Search for the cell housing the specified text and yield its [x, y] center coordinate. 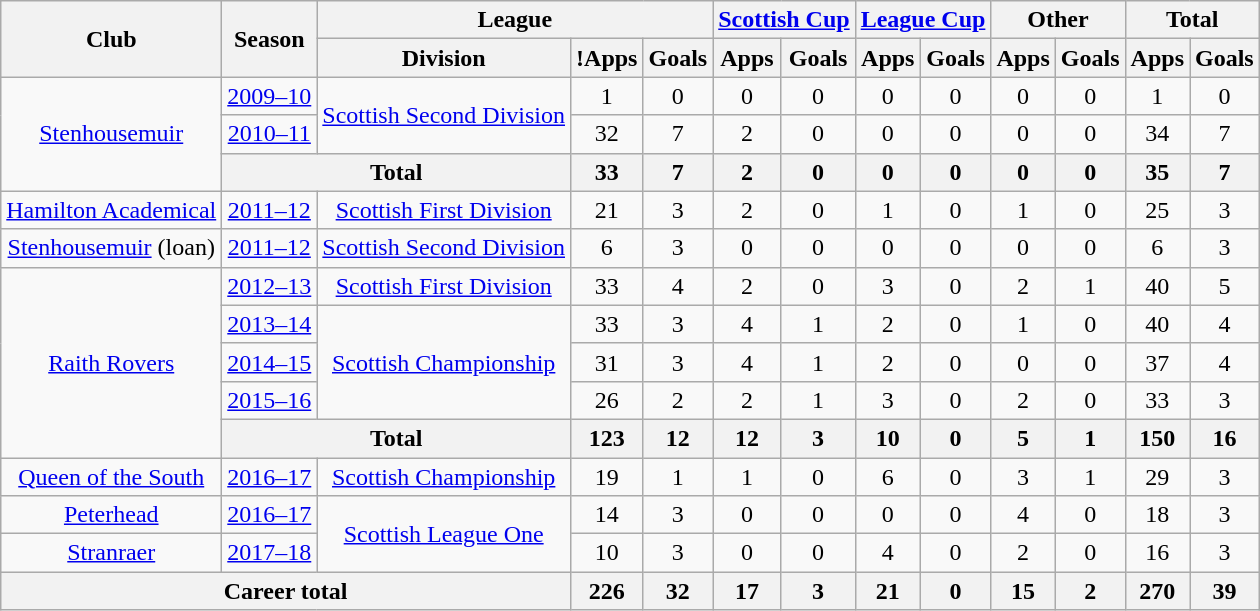
League Cup [923, 20]
Other [1058, 20]
270 [1157, 591]
Peterhead [112, 515]
Queen of the South [112, 477]
Division [444, 58]
14 [607, 515]
18 [1157, 515]
2010–11 [270, 134]
Scottish League One [444, 534]
31 [607, 362]
Stenhousemuir [112, 134]
150 [1157, 438]
Raith Rovers [112, 362]
Career total [286, 591]
2014–15 [270, 362]
Scottish Cup [784, 20]
2015–16 [270, 400]
15 [1023, 591]
19 [607, 477]
26 [607, 400]
29 [1157, 477]
37 [1157, 362]
2009–10 [270, 96]
34 [1157, 134]
123 [607, 438]
!Apps [607, 58]
35 [1157, 172]
Season [270, 39]
2012–13 [270, 286]
17 [747, 591]
Club [112, 39]
226 [607, 591]
2017–18 [270, 553]
League [515, 20]
2013–14 [270, 324]
25 [1157, 210]
Stranraer [112, 553]
39 [1225, 591]
Hamilton Academical [112, 210]
Stenhousemuir (loan) [112, 248]
